Return (X, Y) of the center of cell containing provided text 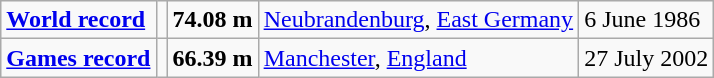
6 June 1986 (646, 20)
Games record (78, 58)
74.08 m (212, 20)
27 July 2002 (646, 58)
Manchester, England (418, 58)
Neubrandenburg, East Germany (418, 20)
66.39 m (212, 58)
World record (78, 20)
